Determine the (x, y) coordinate at the center of the cell enclosing the given text.  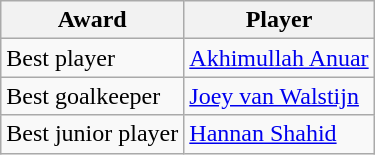
Best player (92, 58)
Award (92, 20)
Best goalkeeper (92, 96)
Joey van Walstijn (279, 96)
Best junior player (92, 134)
Hannan Shahid (279, 134)
Player (279, 20)
Akhimullah Anuar (279, 58)
